Detect which cell encompasses the target text, then output its (x, y) center coordinate. 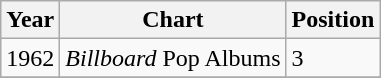
Chart (173, 20)
Year (30, 20)
1962 (30, 58)
Billboard Pop Albums (173, 58)
3 (333, 58)
Position (333, 20)
